Return the (x, y) coordinate for the center point of the cell that contains the specified text.  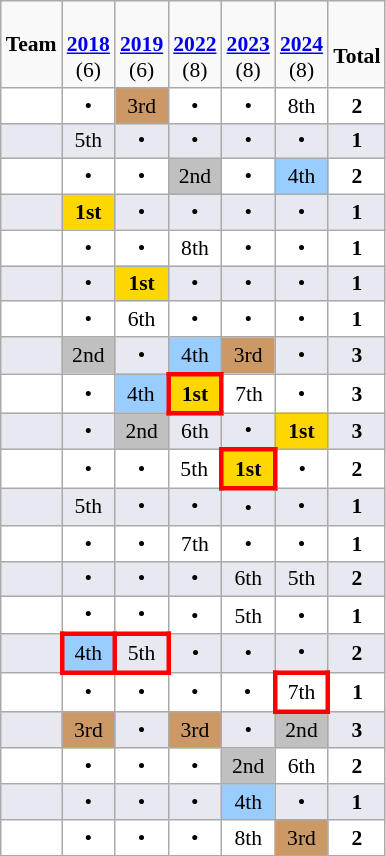
2022(8) (194, 44)
Total (356, 44)
Team (32, 44)
2023(8) (248, 44)
2019(6) (142, 44)
2018(6) (88, 44)
2024(8) (302, 44)
